From the cell containing the given text, extract its center point as (x, y) coordinate. 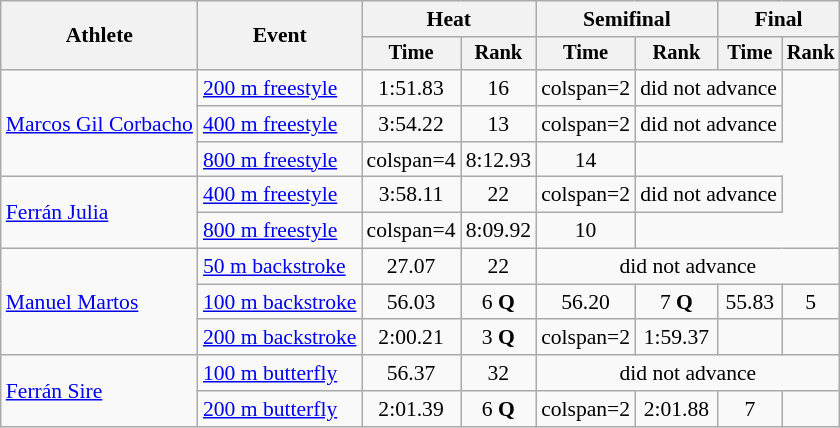
Marcos Gil Corbacho (100, 124)
32 (498, 373)
5 (811, 302)
1:51.83 (412, 88)
27.07 (412, 267)
56.20 (586, 302)
2:01.39 (412, 409)
100 m butterfly (280, 373)
7 (750, 409)
2:00.21 (412, 338)
8:12.93 (498, 160)
Manuel Martos (100, 302)
100 m backstroke (280, 302)
2:01.88 (676, 409)
16 (498, 88)
Athlete (100, 36)
Heat (450, 19)
7 Q (676, 302)
56.37 (412, 373)
200 m backstroke (280, 338)
14 (586, 160)
8:09.92 (498, 231)
55.83 (750, 302)
Semifinal (627, 19)
50 m backstroke (280, 267)
Final (779, 19)
13 (498, 124)
200 m freestyle (280, 88)
Ferrán Sire (100, 390)
1:59.37 (676, 338)
3 Q (498, 338)
Ferrán Julia (100, 212)
56.03 (412, 302)
Event (280, 36)
200 m butterfly (280, 409)
10 (586, 231)
3:54.22 (412, 124)
3:58.11 (412, 195)
